Find where the given text appears and provide that cell's center as (x, y) coordinate. 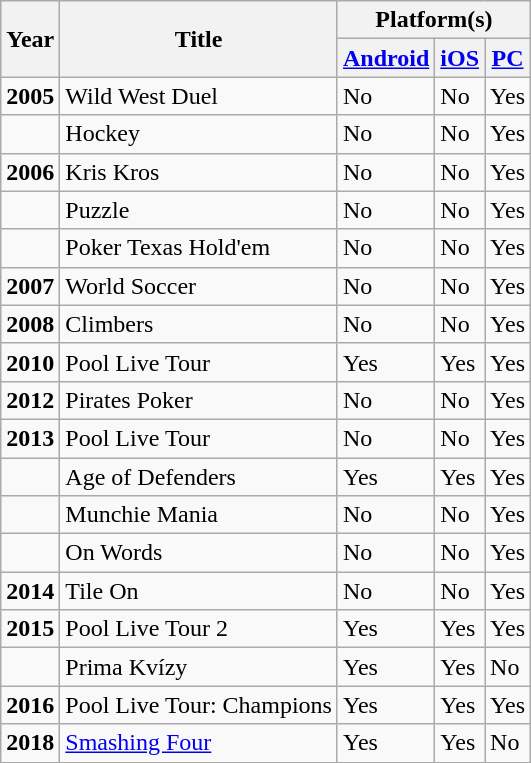
Platform(s) (434, 20)
Pool Live Tour 2 (199, 629)
Title (199, 39)
Age of Defenders (199, 477)
2008 (30, 324)
Pirates Poker (199, 400)
Poker Texas Hold'em (199, 248)
PC (508, 58)
2006 (30, 172)
iOS (460, 58)
Munchie Mania (199, 515)
Year (30, 39)
World Soccer (199, 286)
2014 (30, 591)
2018 (30, 743)
2012 (30, 400)
Smashing Four (199, 743)
2005 (30, 96)
Climbers (199, 324)
Prima Kvízy (199, 667)
Tile On (199, 591)
Pool Live Tour: Champions (199, 705)
Android (386, 58)
2010 (30, 362)
On Words (199, 553)
Wild West Duel (199, 96)
Puzzle (199, 210)
2013 (30, 438)
2015 (30, 629)
Hockey (199, 134)
Kris Kros (199, 172)
2007 (30, 286)
2016 (30, 705)
